Search for the cell housing the specified text and yield its (X, Y) center coordinate. 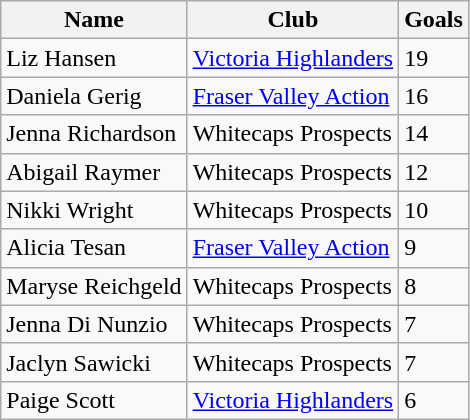
Abigail Raymer (94, 172)
Jenna Richardson (94, 134)
19 (434, 58)
Daniela Gerig (94, 96)
14 (434, 134)
Nikki Wright (94, 210)
12 (434, 172)
Paige Scott (94, 400)
9 (434, 248)
Jaclyn Sawicki (94, 362)
Alicia Tesan (94, 248)
Maryse Reichgeld (94, 286)
Goals (434, 20)
Jenna Di Nunzio (94, 324)
Name (94, 20)
Liz Hansen (94, 58)
16 (434, 96)
Club (293, 20)
10 (434, 210)
6 (434, 400)
8 (434, 286)
